Return the (x, y) coordinate for the center point of the cell that contains the specified text.  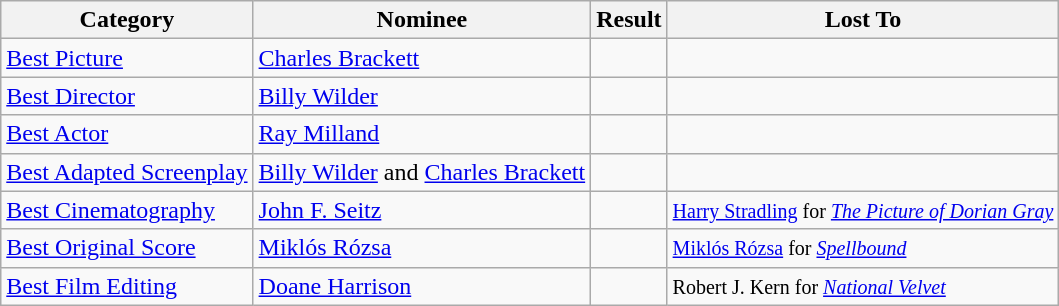
Best Actor (127, 134)
Miklós Rózsa for Spellbound (863, 248)
Best Director (127, 96)
Miklós Rózsa (422, 248)
John F. Seitz (422, 210)
Billy Wilder and Charles Brackett (422, 172)
Best Cinematography (127, 210)
Ray Milland (422, 134)
Billy Wilder (422, 96)
Best Picture (127, 58)
Lost To (863, 20)
Doane Harrison (422, 286)
Harry Stradling for The Picture of Dorian Gray (863, 210)
Best Film Editing (127, 286)
Best Original Score (127, 248)
Best Adapted Screenplay (127, 172)
Result (629, 20)
Nominee (422, 20)
Charles Brackett (422, 58)
Robert J. Kern for National Velvet (863, 286)
Category (127, 20)
